Return the (x, y) coordinate for the center point of the cell that contains the specified text.  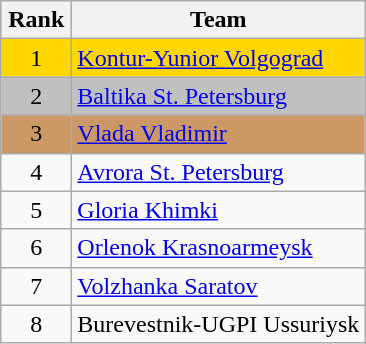
3 (36, 134)
Gloria Khimki (218, 210)
6 (36, 248)
Kontur-Yunior Volgograd (218, 58)
Rank (36, 20)
Volzhanka Saratov (218, 286)
Orlenok Krasnoarmeysk (218, 248)
Burevestnik-UGPI Ussuriysk (218, 324)
1 (36, 58)
2 (36, 96)
Team (218, 20)
4 (36, 172)
5 (36, 210)
Avrora St. Petersburg (218, 172)
7 (36, 286)
8 (36, 324)
Baltika St. Petersburg (218, 96)
Vlada Vladimir (218, 134)
